Locate the cell with the specified text and output its [x, y] center coordinate. 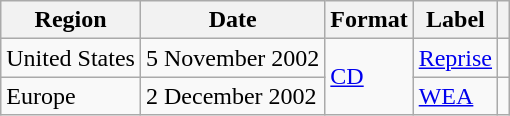
5 November 2002 [232, 58]
Europe [71, 96]
WEA [455, 96]
CD [369, 77]
Date [232, 20]
Region [71, 20]
Label [455, 20]
Format [369, 20]
Reprise [455, 58]
2 December 2002 [232, 96]
United States [71, 58]
